Search for the cell housing the specified text and yield its (X, Y) center coordinate. 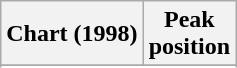
Chart (1998) (72, 34)
Peakposition (189, 34)
